From the cell containing the given text, extract its center point as [X, Y] coordinate. 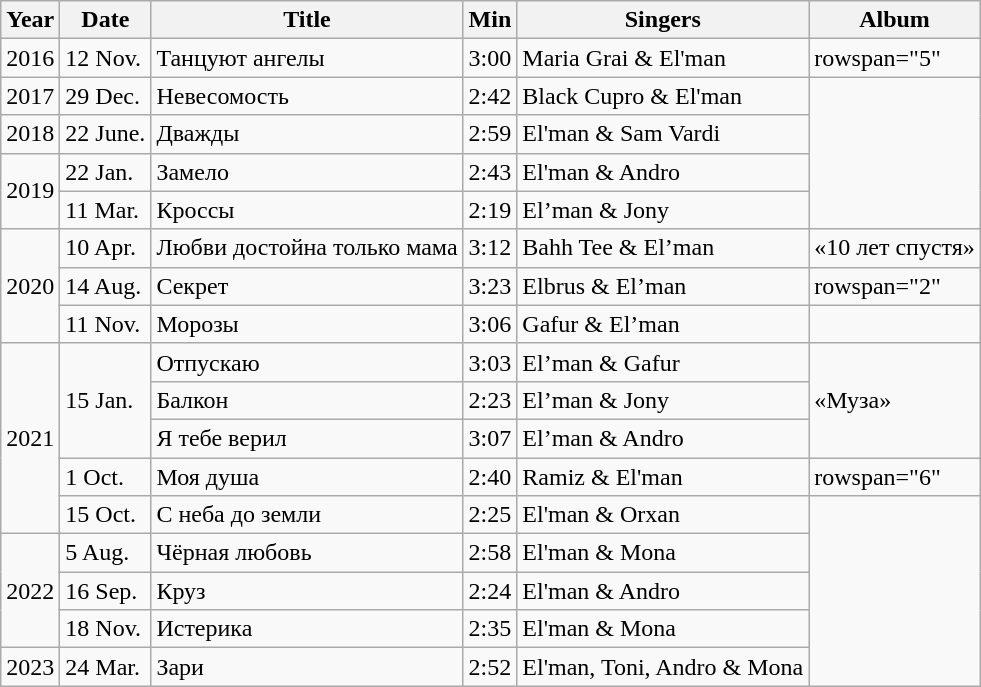
15 Oct. [106, 515]
2:23 [490, 400]
11 Mar. [106, 210]
Моя душа [307, 477]
Замело [307, 172]
2:19 [490, 210]
El'man & Orxan [663, 515]
rowspan="5" [895, 58]
Секрет [307, 286]
11 Nov. [106, 324]
Кроссы [307, 210]
2:40 [490, 477]
14 Aug. [106, 286]
2021 [30, 438]
2:24 [490, 591]
El'man, Toni, Andro & Mona [663, 667]
2:52 [490, 667]
Ramiz & El'man [663, 477]
Чёрная любовь [307, 553]
12 Nov. [106, 58]
Любви достойна только мама [307, 248]
2018 [30, 134]
2020 [30, 286]
С неба до земли [307, 515]
Gafur & El’man [663, 324]
1 Oct. [106, 477]
Танцуют ангелы [307, 58]
Black Cupro & El'man [663, 96]
18 Nov. [106, 629]
2:58 [490, 553]
«10 лет спустя» [895, 248]
5 Aug. [106, 553]
22 Jan. [106, 172]
Singers [663, 20]
2:43 [490, 172]
24 Mar. [106, 667]
3:06 [490, 324]
Album [895, 20]
Bahh Tee & El’man [663, 248]
El’man & Gafur [663, 362]
2023 [30, 667]
Круз [307, 591]
Отпускаю [307, 362]
Min [490, 20]
2017 [30, 96]
rowspan="6" [895, 477]
2:42 [490, 96]
2:35 [490, 629]
El’man & Andro [663, 438]
Elbrus & El’man [663, 286]
Балкон [307, 400]
Дважды [307, 134]
3:00 [490, 58]
Невесомость [307, 96]
3:03 [490, 362]
Date [106, 20]
3:23 [490, 286]
22 June. [106, 134]
Зари [307, 667]
rowspan="2" [895, 286]
10 Apr. [106, 248]
El'man & Sam Vardi [663, 134]
Морозы [307, 324]
2:59 [490, 134]
15 Jan. [106, 400]
Истерика [307, 629]
3:12 [490, 248]
Я тебе верил [307, 438]
2:25 [490, 515]
«Муза» [895, 400]
16 Sep. [106, 591]
29 Dec. [106, 96]
2019 [30, 191]
2016 [30, 58]
Year [30, 20]
Title [307, 20]
3:07 [490, 438]
Maria Grai & El'man [663, 58]
2022 [30, 591]
